Provide the [x, y] coordinate of the cell's center where the given text is located.  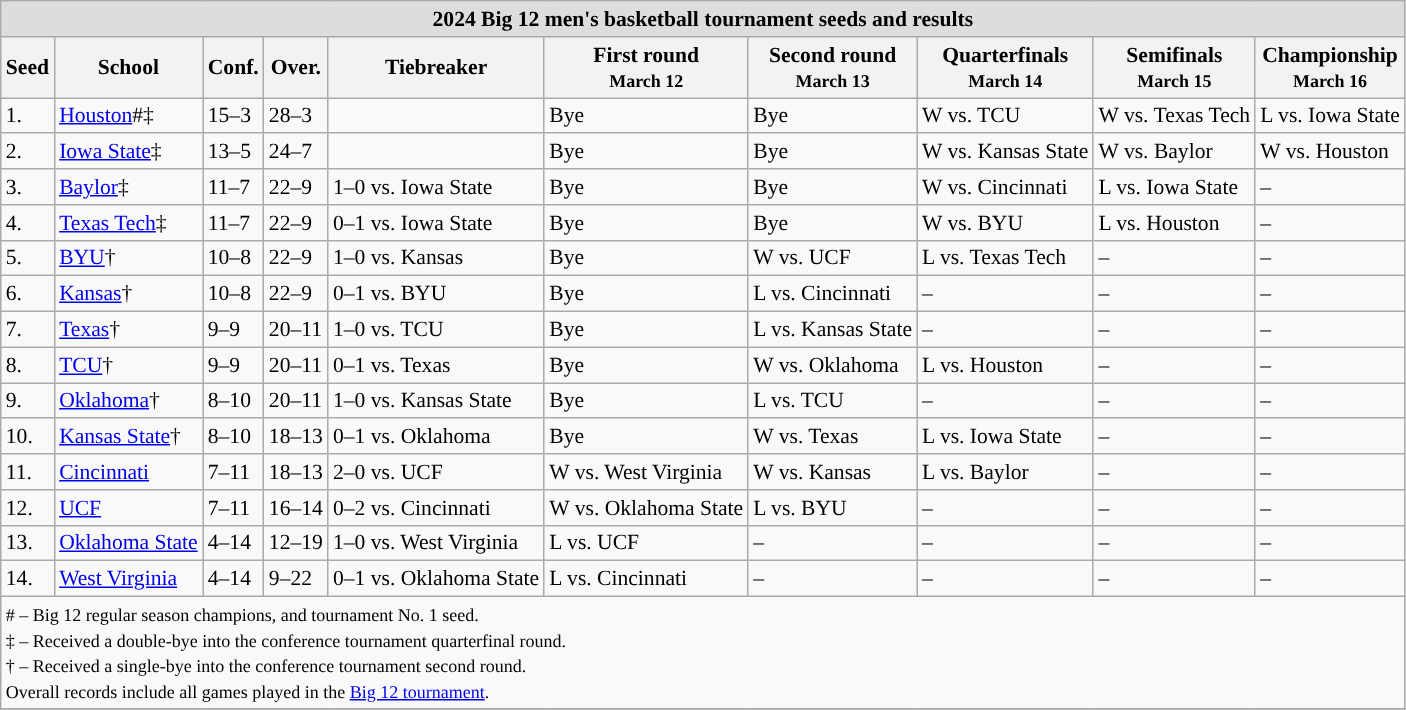
UCF [128, 508]
12–19 [296, 543]
9–22 [296, 579]
11. [28, 472]
10. [28, 437]
L vs. BYU [832, 508]
0–1 vs. Oklahoma [436, 437]
W vs. Cincinnati [1005, 187]
W vs. TCU [1005, 116]
Baylor‡ [128, 187]
0–1 vs. Iowa State [436, 223]
W vs. UCF [832, 258]
1–0 vs. TCU [436, 330]
12. [28, 508]
1–0 vs. Kansas [436, 258]
ChampionshipMarch 16 [1330, 68]
28–3 [296, 116]
8. [28, 365]
Conf. [234, 68]
5. [28, 258]
W vs. Kansas [832, 472]
Kansas† [128, 294]
Second roundMarch 13 [832, 68]
Texas† [128, 330]
1. [28, 116]
Over. [296, 68]
0–1 vs. Texas [436, 365]
Iowa State‡ [128, 152]
W vs. Baylor [1174, 152]
1–0 vs. Iowa State [436, 187]
0–1 vs. Oklahoma State [436, 579]
24–7 [296, 152]
13–5 [234, 152]
BYU† [128, 258]
W vs. BYU [1005, 223]
15–3 [234, 116]
W vs. Texas [832, 437]
W vs. West Virginia [646, 472]
SemifinalsMarch 15 [1174, 68]
W vs. Oklahoma State [646, 508]
L vs. Kansas State [832, 330]
1–0 vs. West Virginia [436, 543]
W vs. Texas Tech [1174, 116]
L vs. UCF [646, 543]
QuarterfinalsMarch 14 [1005, 68]
W vs. Oklahoma [832, 365]
Houston#‡ [128, 116]
3. [28, 187]
First roundMarch 12 [646, 68]
W vs. Houston [1330, 152]
Oklahoma† [128, 401]
West Virginia [128, 579]
TCU† [128, 365]
2024 Big 12 men's basketball tournament seeds and results [703, 19]
L vs. TCU [832, 401]
16–14 [296, 508]
9. [28, 401]
School [128, 68]
Seed [28, 68]
2–0 vs. UCF [436, 472]
13. [28, 543]
Kansas State† [128, 437]
Texas Tech‡ [128, 223]
1–0 vs. Kansas State [436, 401]
L vs. Texas Tech [1005, 258]
7. [28, 330]
Oklahoma State [128, 543]
L vs. Baylor [1005, 472]
0–2 vs. Cincinnati [436, 508]
2. [28, 152]
0–1 vs. BYU [436, 294]
14. [28, 579]
Tiebreaker [436, 68]
Cincinnati [128, 472]
4. [28, 223]
6. [28, 294]
W vs. Kansas State [1005, 152]
